Scan for the cell matching the given text and deliver its [x, y] coordinate at center. 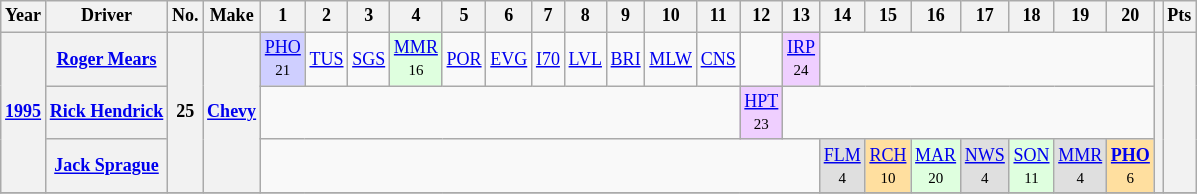
15 [888, 16]
9 [626, 16]
MMR16 [416, 59]
SON11 [1032, 166]
CNS [718, 59]
HPT23 [762, 113]
MLW [670, 59]
19 [1080, 16]
No. [186, 16]
TUS [326, 59]
EVG [509, 59]
8 [585, 16]
LVL [585, 59]
1995 [24, 112]
13 [802, 16]
25 [186, 112]
1 [282, 16]
16 [936, 16]
12 [762, 16]
BRI [626, 59]
Roger Mears [106, 59]
MMR4 [1080, 166]
Pts [1180, 16]
3 [369, 16]
PHO6 [1131, 166]
17 [984, 16]
11 [718, 16]
Jack Sprague [106, 166]
FLM4 [842, 166]
10 [670, 16]
Rick Hendrick [106, 113]
PHO21 [282, 59]
14 [842, 16]
RCH10 [888, 166]
6 [509, 16]
Driver [106, 16]
SGS [369, 59]
20 [1131, 16]
Make [232, 16]
7 [548, 16]
Year [24, 16]
5 [464, 16]
2 [326, 16]
POR [464, 59]
Chevy [232, 112]
18 [1032, 16]
NWS4 [984, 166]
MAR20 [936, 166]
I70 [548, 59]
IRP24 [802, 59]
4 [416, 16]
